Output the (X, Y) coordinate of the center of the cell containing the given text.  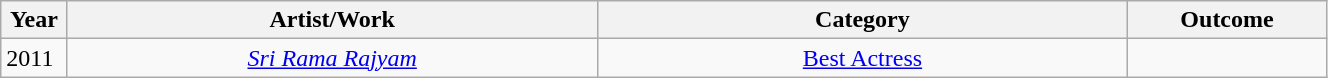
Category (862, 20)
Year (34, 20)
Sri Rama Rajyam (332, 58)
2011 (34, 58)
Artist/Work (332, 20)
Best Actress (862, 58)
Outcome (1228, 20)
